Scan for the cell matching the given text and deliver its [X, Y] coordinate at center. 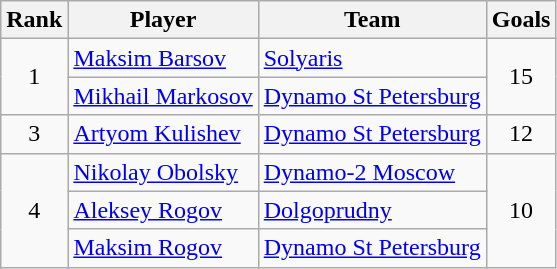
Dynamo-2 Moscow [372, 172]
4 [34, 210]
Maksim Barsov [163, 58]
Player [163, 20]
Nikolay Obolsky [163, 172]
Maksim Rogov [163, 248]
Rank [34, 20]
15 [521, 77]
10 [521, 210]
12 [521, 134]
3 [34, 134]
Goals [521, 20]
Artyom Kulishev [163, 134]
Dolgoprudny [372, 210]
1 [34, 77]
Mikhail Markosov [163, 96]
Aleksey Rogov [163, 210]
Solyaris [372, 58]
Team [372, 20]
